Return (x, y) of the center of cell containing provided text 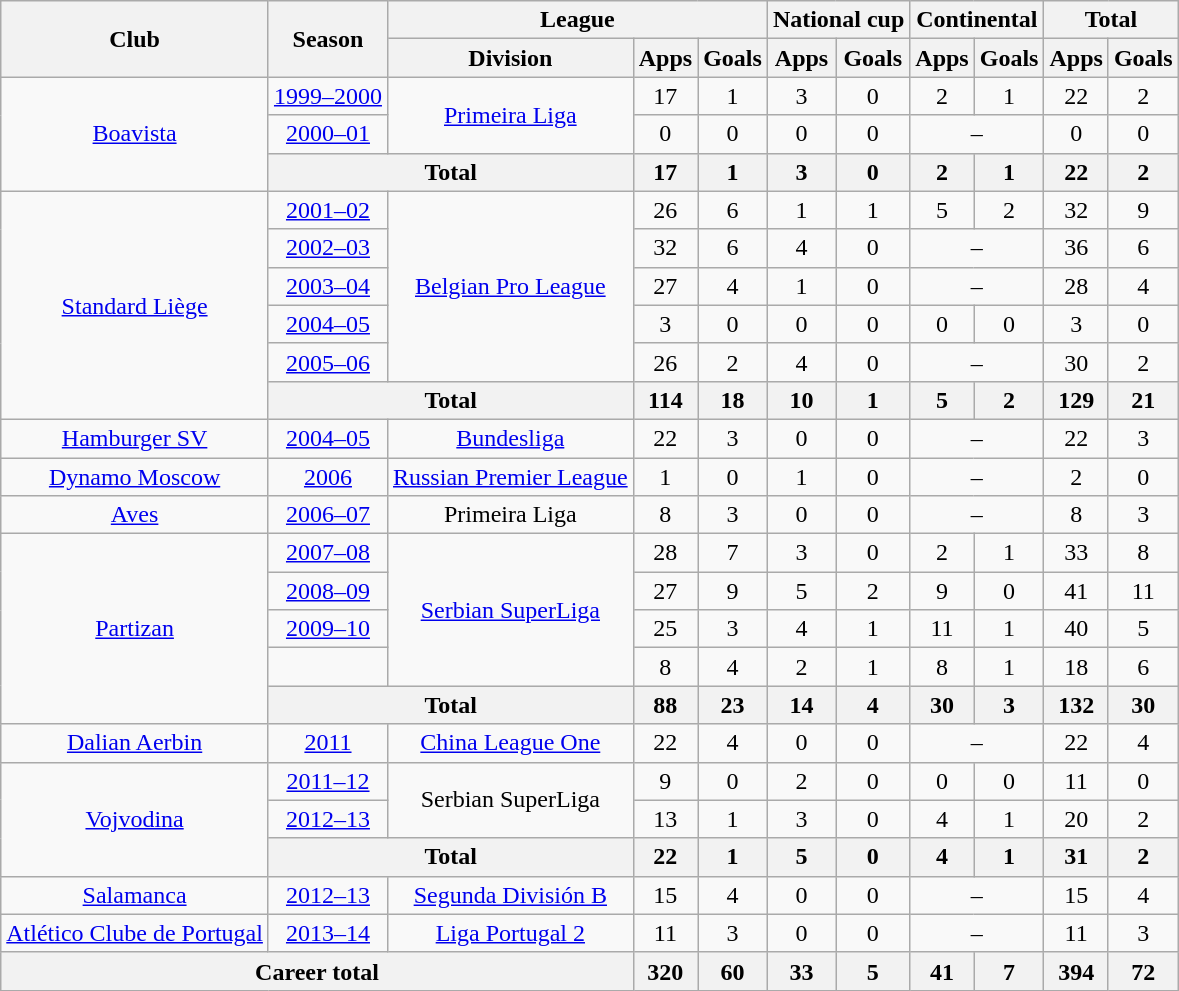
31 (1076, 857)
Club (135, 39)
21 (1143, 400)
60 (733, 971)
2003–04 (328, 286)
Dalian Aerbin (135, 743)
2002–03 (328, 248)
10 (801, 400)
23 (733, 705)
2007–08 (328, 553)
2000–01 (328, 134)
2005–06 (328, 362)
320 (665, 971)
Boavista (135, 134)
2006 (328, 477)
League (577, 20)
394 (1076, 971)
25 (665, 629)
Career total (317, 971)
72 (1143, 971)
36 (1076, 248)
Vojvodina (135, 819)
2013–14 (328, 933)
40 (1076, 629)
Continental (977, 20)
Segunda División B (510, 895)
2009–10 (328, 629)
20 (1076, 819)
Hamburger SV (135, 438)
Bundesliga (510, 438)
Russian Premier League (510, 477)
2006–07 (328, 515)
129 (1076, 400)
88 (665, 705)
2011 (328, 743)
Standard Liège (135, 305)
Liga Portugal 2 (510, 933)
14 (801, 705)
2011–12 (328, 781)
Season (328, 39)
13 (665, 819)
2008–09 (328, 591)
Division (510, 58)
China League One (510, 743)
Dynamo Moscow (135, 477)
114 (665, 400)
Belgian Pro League (510, 286)
1999–2000 (328, 96)
2001–02 (328, 210)
Aves (135, 515)
Atlético Clube de Portugal (135, 933)
132 (1076, 705)
Partizan (135, 629)
National cup (838, 20)
Salamanca (135, 895)
